Provide the (X, Y) coordinate of the cell's center where the given text is located.  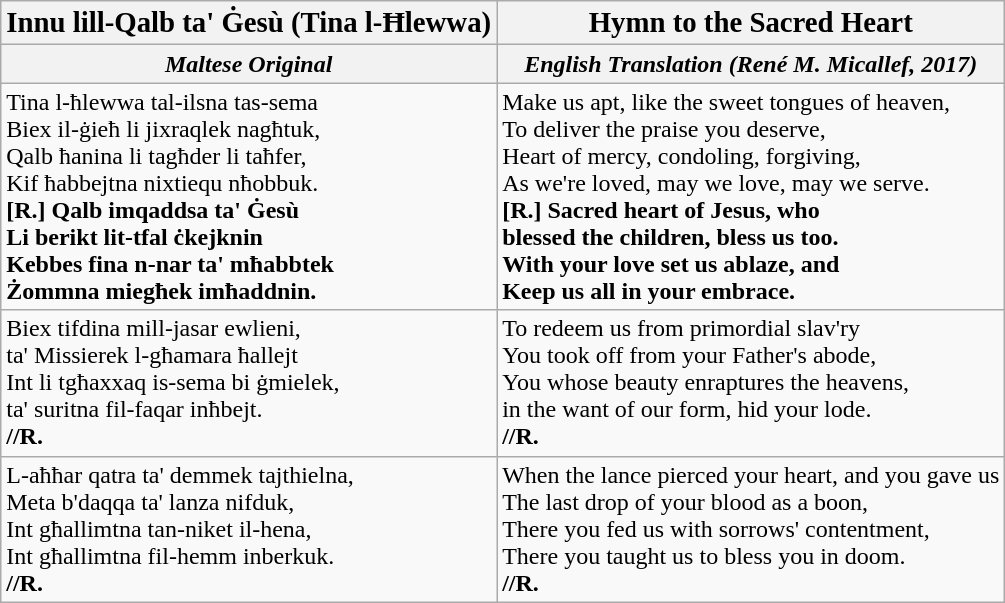
Innu lill-Qalb ta' Ġesù (Tina l-Ħlewwa) (249, 23)
L-aħħar qatra ta' demmek tajthielna,Meta b'daqqa ta' lanza nifduk,Int għallimtna tan-niket il-hena,Int għallimtna fil-hemm inberkuk.//R. (249, 529)
Hymn to the Sacred Heart (751, 23)
Biex tifdina mill-jasar ewlieni,ta' Missierek l-għamara ħallejtInt li tgħaxxaq is-sema bi ġmielek,ta' suritna fil-faqar inħbejt.//R. (249, 383)
Maltese Original (249, 64)
English Translation (René M. Micallef, 2017) (751, 64)
